Extract the (x, y) coordinate from the center of the cell holding the provided text.  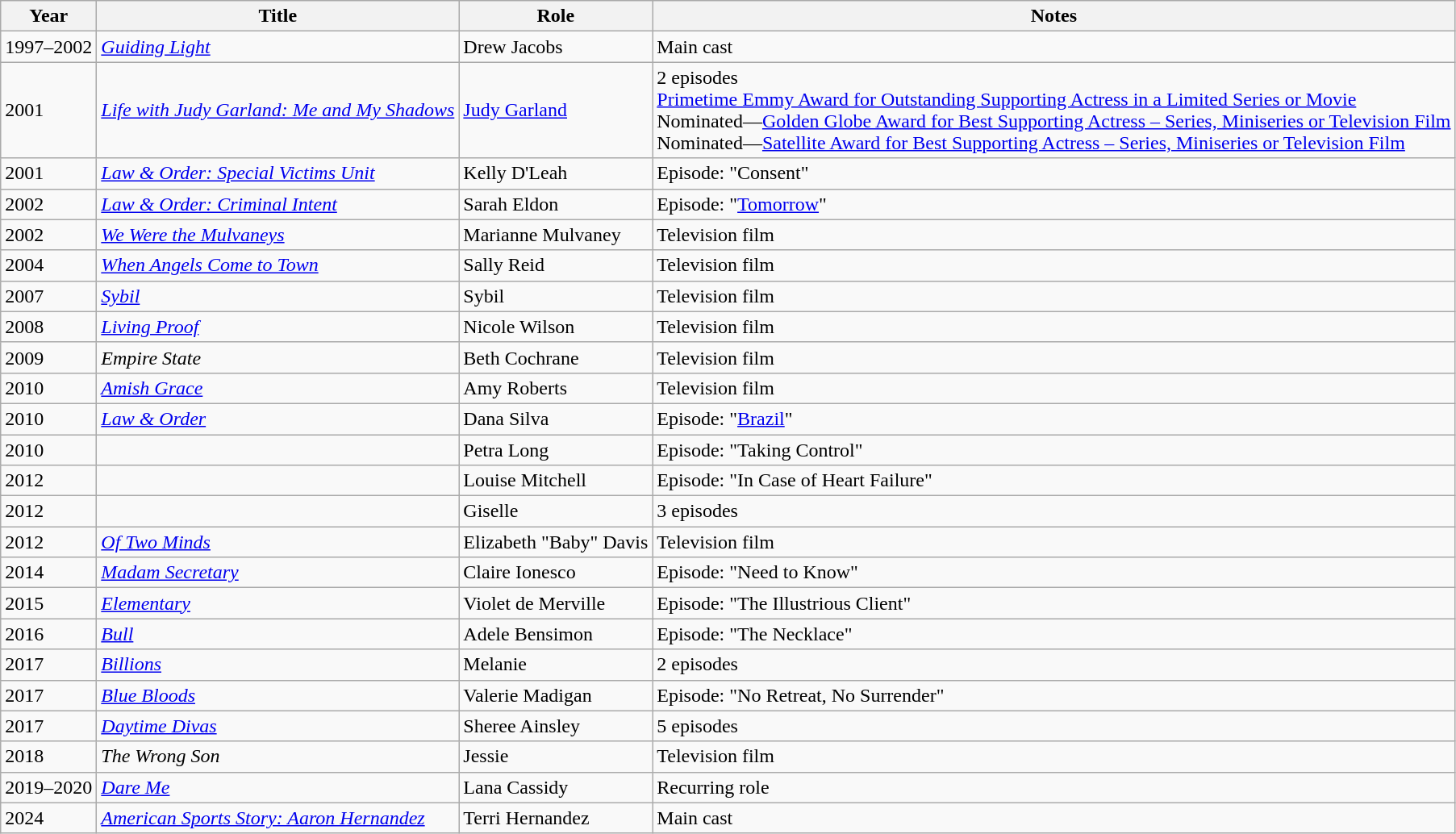
2007 (48, 296)
2016 (48, 634)
Episode: "Consent" (1053, 173)
Bull (277, 634)
Elementary (277, 603)
Episode: "The Necklace" (1053, 634)
Episode: "No Retreat, No Surrender" (1053, 695)
2019–2020 (48, 787)
Recurring role (1053, 787)
We Were the Mulvaneys (277, 235)
Kelly D'Leah (556, 173)
Judy Garland (556, 110)
Giselle (556, 511)
Adele Bensimon (556, 634)
Law & Order (277, 419)
Violet de Merville (556, 603)
Elizabeth "Baby" Davis (556, 542)
Empire State (277, 357)
Law & Order: Criminal Intent (277, 204)
Episode: "Need to Know" (1053, 573)
Jessie (556, 757)
2008 (48, 327)
Nicole Wilson (556, 327)
Year (48, 16)
Daytime Divas (277, 726)
Living Proof (277, 327)
American Sports Story: Aaron Hernandez (277, 818)
Dana Silva (556, 419)
Episode: "Tomorrow" (1053, 204)
2015 (48, 603)
Role (556, 16)
Louise Mitchell (556, 481)
Claire Ionesco (556, 573)
Sally Reid (556, 265)
Episode: "The Illustrious Client" (1053, 603)
Beth Cochrane (556, 357)
Notes (1053, 16)
Melanie (556, 665)
Amy Roberts (556, 388)
Title (277, 16)
3 episodes (1053, 511)
Lana Cassidy (556, 787)
Blue Bloods (277, 695)
Dare Me (277, 787)
Valerie Madigan (556, 695)
2018 (48, 757)
2004 (48, 265)
Guiding Light (277, 47)
The Wrong Son (277, 757)
Life with Judy Garland: Me and My Shadows (277, 110)
When Angels Come to Town (277, 265)
Episode: "Taking Control" (1053, 449)
Petra Long (556, 449)
2014 (48, 573)
Drew Jacobs (556, 47)
5 episodes (1053, 726)
Billions (277, 665)
Sheree Ainsley (556, 726)
2 episodes (1053, 665)
Marianne Mulvaney (556, 235)
2024 (48, 818)
Sarah Eldon (556, 204)
Episode: "In Case of Heart Failure" (1053, 481)
Madam Secretary (277, 573)
Episode: "Brazil" (1053, 419)
Amish Grace (277, 388)
Terri Hernandez (556, 818)
1997–2002 (48, 47)
Of Two Minds (277, 542)
2009 (48, 357)
Law & Order: Special Victims Unit (277, 173)
